Return the [X, Y] coordinate for the center point of the cell that contains the specified text.  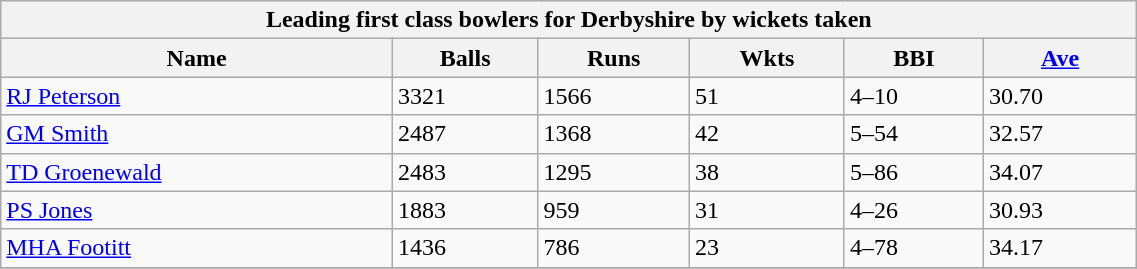
BBI [914, 58]
2487 [464, 134]
4–78 [914, 248]
3321 [464, 96]
23 [768, 248]
Ave [1060, 58]
32.57 [1060, 134]
31 [768, 210]
42 [768, 134]
30.70 [1060, 96]
786 [614, 248]
1368 [614, 134]
34.17 [1060, 248]
MHA Footitt [197, 248]
5–86 [914, 172]
Name [197, 58]
2483 [464, 172]
30.93 [1060, 210]
RJ Peterson [197, 96]
TD Groenewald [197, 172]
959 [614, 210]
Balls [464, 58]
34.07 [1060, 172]
1436 [464, 248]
5–54 [914, 134]
51 [768, 96]
GM Smith [197, 134]
1883 [464, 210]
Runs [614, 58]
1566 [614, 96]
4–10 [914, 96]
1295 [614, 172]
Wkts [768, 58]
4–26 [914, 210]
PS Jones [197, 210]
Leading first class bowlers for Derbyshire by wickets taken [569, 20]
38 [768, 172]
